Identify which cell holds the provided text, then report its (x, y) central coordinate. 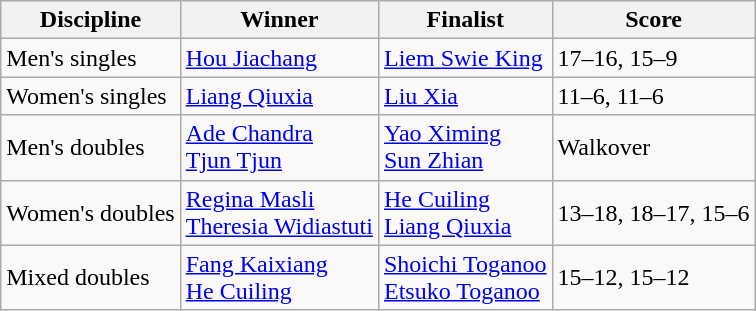
Hou Jiachang (279, 58)
Shoichi Toganoo Etsuko Toganoo (465, 278)
He Cuiling Liang Qiuxia (465, 212)
Liem Swie King (465, 58)
15–12, 15–12 (654, 278)
Mixed doubles (90, 278)
Discipline (90, 20)
Yao Ximing Sun Zhian (465, 148)
Fang Kaixiang He Cuiling (279, 278)
Liang Qiuxia (279, 96)
Winner (279, 20)
11–6, 11–6 (654, 96)
Score (654, 20)
Men's doubles (90, 148)
Women's doubles (90, 212)
Ade Chandra Tjun Tjun (279, 148)
Walkover (654, 148)
Men's singles (90, 58)
17–16, 15–9 (654, 58)
Regina Masli Theresia Widiastuti (279, 212)
13–18, 18–17, 15–6 (654, 212)
Liu Xia (465, 96)
Women's singles (90, 96)
Finalist (465, 20)
